Return the [x, y] coordinate for the center point of the cell that contains the specified text.  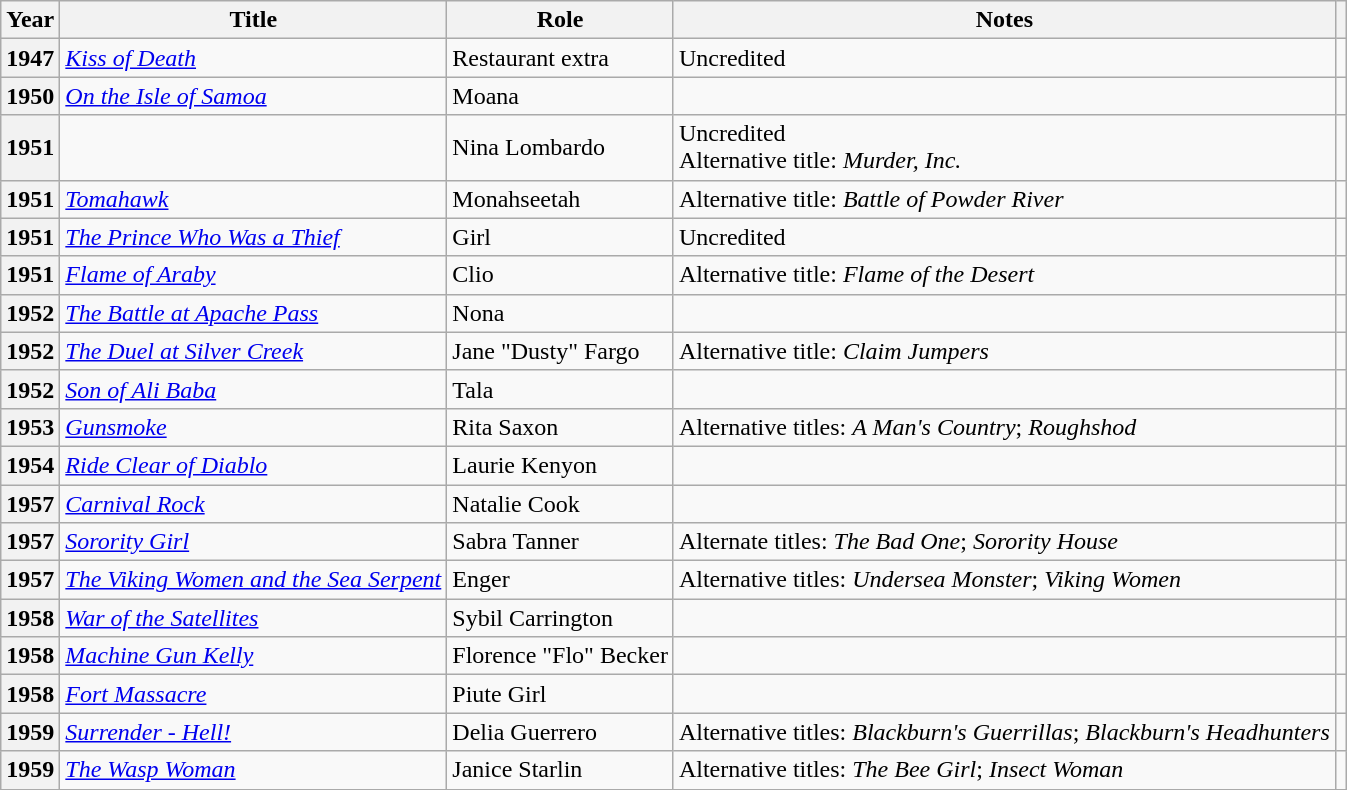
Year [30, 20]
Alternate titles: The Bad One; Sorority House [1004, 542]
Sorority Girl [254, 542]
Alternative title: Battle of Powder River [1004, 199]
Delia Guerrero [560, 732]
Sybil Carrington [560, 618]
Carnival Rock [254, 503]
The Viking Women and the Sea Serpent [254, 580]
Surrender - Hell! [254, 732]
Florence "Flo" Becker [560, 656]
Clio [560, 275]
Piute Girl [560, 694]
Role [560, 20]
Ride Clear of Diablo [254, 465]
Nona [560, 313]
1950 [30, 96]
Alternative titles: A Man's Country; Roughshod [1004, 427]
Gunsmoke [254, 427]
Tomahawk [254, 199]
Title [254, 20]
1947 [30, 58]
Restaurant extra [560, 58]
Fort Massacre [254, 694]
Alternative titles: The Bee Girl; Insect Woman [1004, 770]
Alternative titles: Blackburn's Guerrillas; Blackburn's Headhunters [1004, 732]
War of the Satellites [254, 618]
Notes [1004, 20]
Alternative titles: Undersea Monster; Viking Women [1004, 580]
Monahseetah [560, 199]
Sabra Tanner [560, 542]
The Prince Who Was a Thief [254, 237]
Girl [560, 237]
The Duel at Silver Creek [254, 351]
Nina Lombardo [560, 148]
Jane "Dusty" Fargo [560, 351]
Janice Starlin [560, 770]
Machine Gun Kelly [254, 656]
Kiss of Death [254, 58]
Son of Ali Baba [254, 389]
The Wasp Woman [254, 770]
UncreditedAlternative title: Murder, Inc. [1004, 148]
Natalie Cook [560, 503]
Tala [560, 389]
Rita Saxon [560, 427]
1954 [30, 465]
Enger [560, 580]
Moana [560, 96]
Alternative title: Claim Jumpers [1004, 351]
The Battle at Apache Pass [254, 313]
Flame of Araby [254, 275]
Alternative title: Flame of the Desert [1004, 275]
1953 [30, 427]
Laurie Kenyon [560, 465]
On the Isle of Samoa [254, 96]
